Extract the [X, Y] coordinate from the center of the cell holding the provided text.  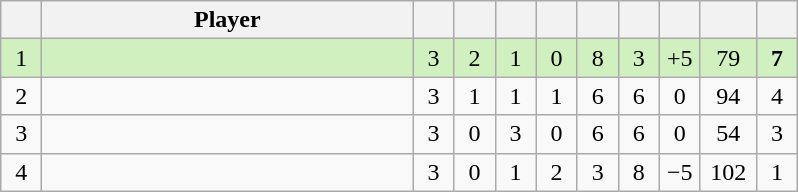
79 [728, 58]
Player [228, 20]
7 [776, 58]
54 [728, 134]
+5 [680, 58]
94 [728, 96]
−5 [680, 172]
102 [728, 172]
